Determine the [X, Y] coordinate at the center of the cell enclosing the given text.  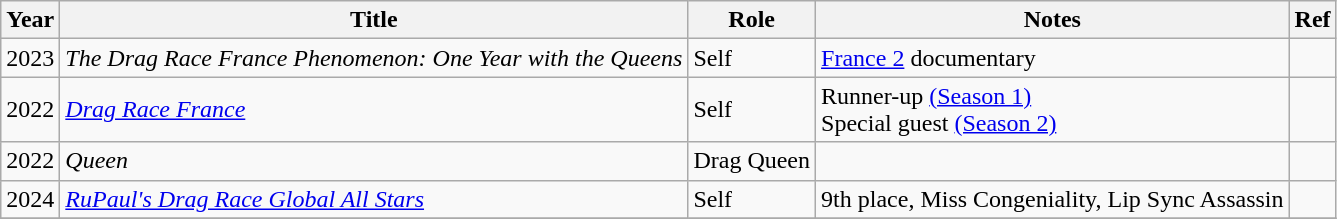
The Drag Race France Phenomenon: One Year with the Queens [374, 58]
Runner-up (Season 1)Special guest (Season 2) [1052, 110]
9th place, Miss Congeniality, Lip Sync Assassin [1052, 199]
2024 [30, 199]
Drag Race France [374, 110]
Year [30, 20]
RuPaul's Drag Race Global All Stars [374, 199]
Queen [374, 161]
2023 [30, 58]
Title [374, 20]
Role [752, 20]
Notes [1052, 20]
Ref [1312, 20]
Drag Queen [752, 161]
France 2 documentary [1052, 58]
